Extract the (x, y) coordinate from the center of the cell holding the provided text.  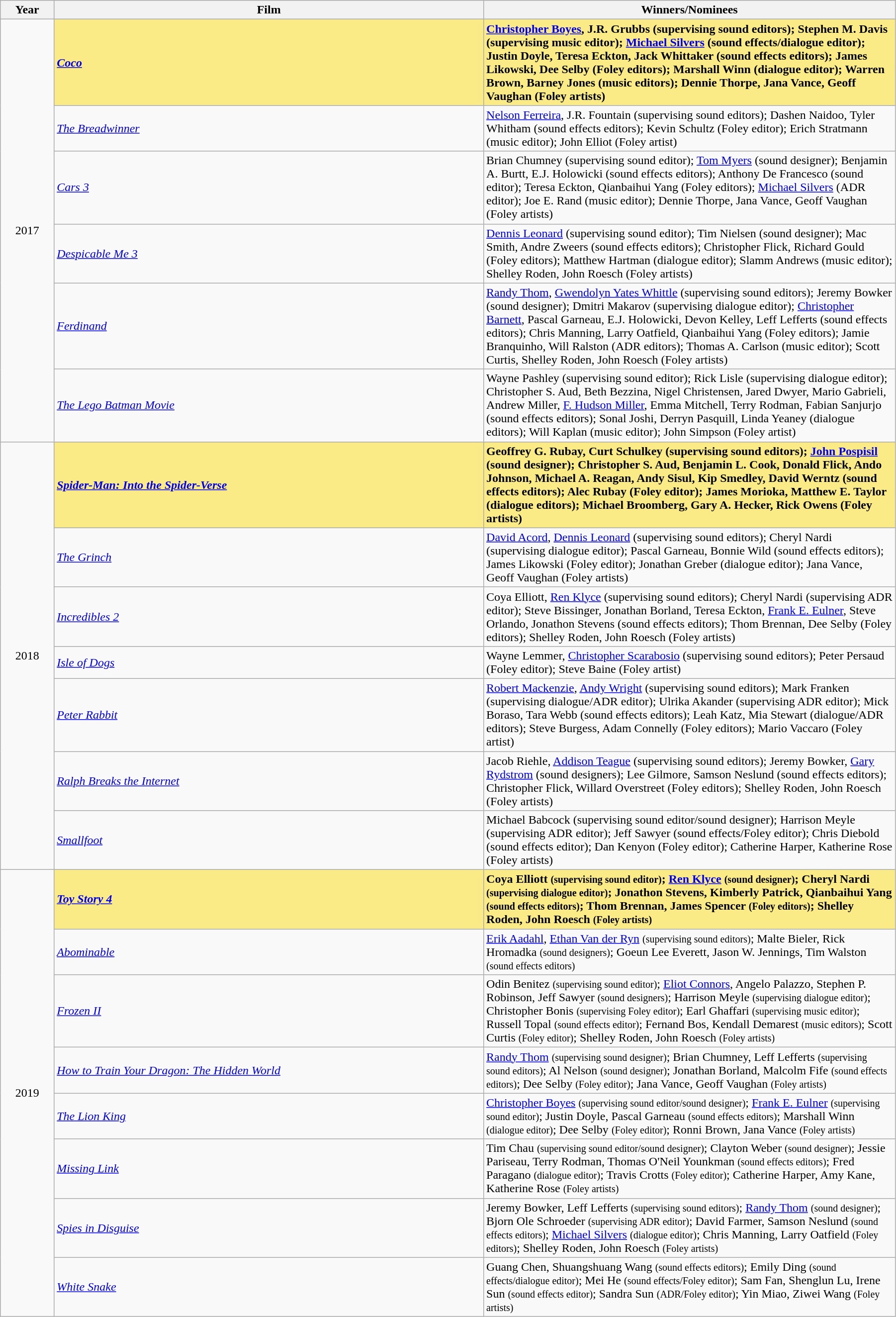
Spider-Man: Into the Spider-Verse (269, 484)
Missing Link (269, 1169)
Despicable Me 3 (269, 254)
The Lego Batman Movie (269, 405)
2018 (27, 656)
How to Train Your Dragon: The Hidden World (269, 1070)
Film (269, 10)
Spies in Disguise (269, 1227)
Toy Story 4 (269, 899)
Isle of Dogs (269, 662)
Frozen II (269, 1011)
The Breadwinner (269, 128)
The Lion King (269, 1116)
White Snake (269, 1287)
Ferdinand (269, 326)
Incredibles 2 (269, 617)
Abominable (269, 952)
Winners/Nominees (690, 10)
2017 (27, 231)
The Grinch (269, 557)
Smallfoot (269, 841)
Wayne Lemmer, Christopher Scarabosio (supervising sound editors); Peter Persaud (Foley editor); Steve Baine (Foley artist) (690, 662)
Peter Rabbit (269, 715)
Cars 3 (269, 188)
Ralph Breaks the Internet (269, 781)
2019 (27, 1093)
Coco (269, 63)
Year (27, 10)
